Search for the cell housing the specified text and yield its [x, y] center coordinate. 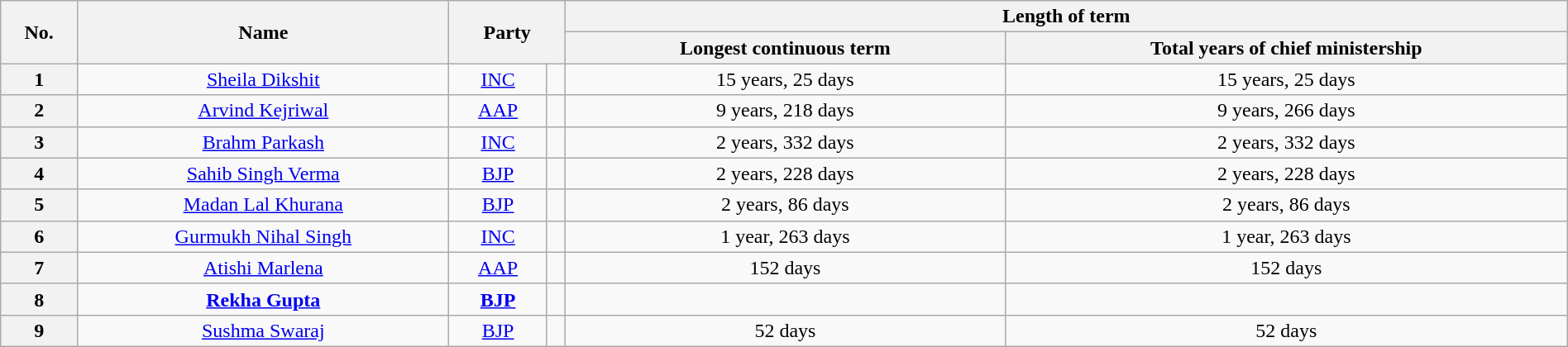
Atishi Marlena [263, 268]
Arvind Kejriwal [263, 111]
1 [40, 79]
Name [263, 32]
5 [40, 205]
2 [40, 111]
4 [40, 173]
9 [40, 330]
Party [507, 32]
6 [40, 236]
9 years, 266 days [1286, 111]
8 [40, 299]
Sheila Dikshit [263, 79]
Brahm Parkash [263, 142]
9 years, 218 days [785, 111]
No. [40, 32]
Sahib Singh Verma [263, 173]
Rekha Gupta [263, 299]
Length of term [1066, 17]
7 [40, 268]
Longest continuous term [785, 48]
Total years of chief ministership [1286, 48]
Madan Lal Khurana [263, 205]
3 [40, 142]
Gurmukh Nihal Singh [263, 236]
Sushma Swaraj [263, 330]
